Identify which cell holds the provided text, then report its [X, Y] central coordinate. 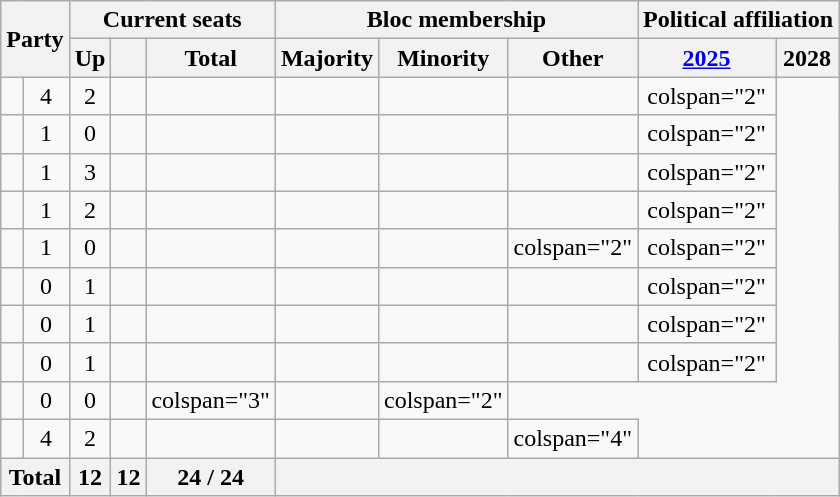
colspan="4" [573, 438]
Other [573, 58]
2025 [707, 58]
Party [35, 39]
colspan="3" [211, 400]
Minority [443, 58]
Up [90, 58]
3 [90, 172]
24 / 24 [211, 477]
Bloc membership [456, 20]
Majority [326, 58]
Current seats [172, 20]
Political affiliation [738, 20]
2028 [808, 58]
